Identify which cell holds the provided text, then report its (X, Y) central coordinate. 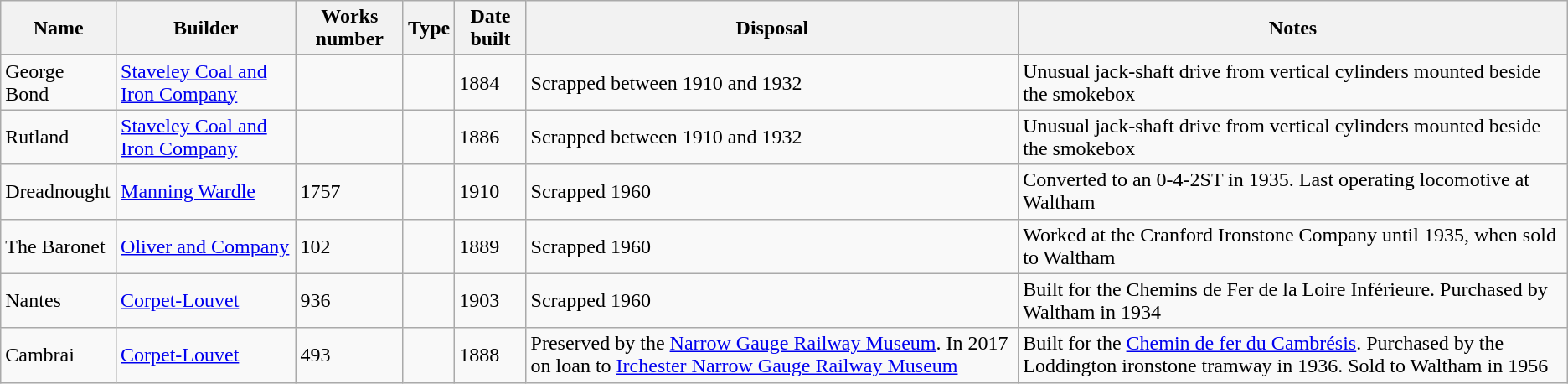
Manning Wardle (206, 191)
Worked at the Cranford Ironstone Company until 1935, when sold to Waltham (1293, 246)
Dreadnought (59, 191)
1910 (491, 191)
Builder (206, 29)
Built for the Chemin de fer du Cambrésis. Purchased by the Loddington ironstone tramway in 1936. Sold to Waltham in 1956 (1293, 355)
Preserved by the Narrow Gauge Railway Museum. In 2017 on loan to Irchester Narrow Gauge Railway Museum (772, 355)
Works number (349, 29)
Converted to an 0-4-2ST in 1935. Last operating locomotive at Waltham (1293, 191)
102 (349, 246)
1757 (349, 191)
Oliver and Company (206, 246)
Nantes (59, 300)
Cambrai (59, 355)
936 (349, 300)
Disposal (772, 29)
Rutland (59, 138)
Notes (1293, 29)
493 (349, 355)
Type (429, 29)
1903 (491, 300)
1886 (491, 138)
George Bond (59, 82)
1884 (491, 82)
Name (59, 29)
1889 (491, 246)
Built for the Chemins de Fer de la Loire Inférieure. Purchased by Waltham in 1934 (1293, 300)
Date built (491, 29)
1888 (491, 355)
The Baronet (59, 246)
